Determine the (X, Y) coordinate at the center of the cell enclosing the given text.  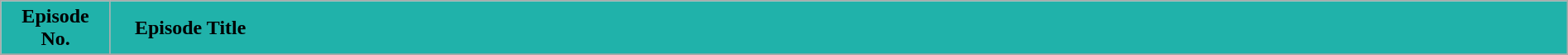
Episode Title (839, 28)
Episode No. (56, 28)
